Return the [X, Y] coordinate for the center point of the cell that contains the specified text.  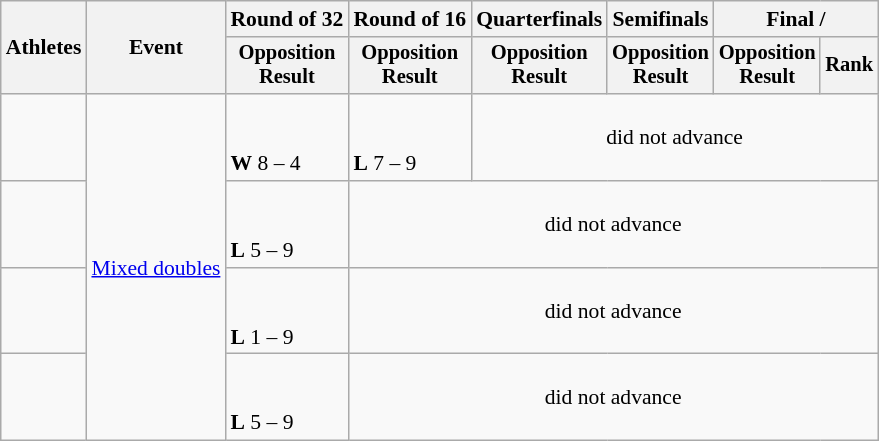
Semifinals [660, 19]
L 7 – 9 [410, 138]
Event [156, 48]
Round of 16 [410, 19]
Mixed doubles [156, 267]
L 1 – 9 [286, 312]
Quarterfinals [539, 19]
W 8 – 4 [286, 138]
Round of 32 [286, 19]
Athletes [44, 48]
Final / [796, 19]
Rank [849, 66]
